Determine the [X, Y] coordinate at the center of the cell enclosing the given text.  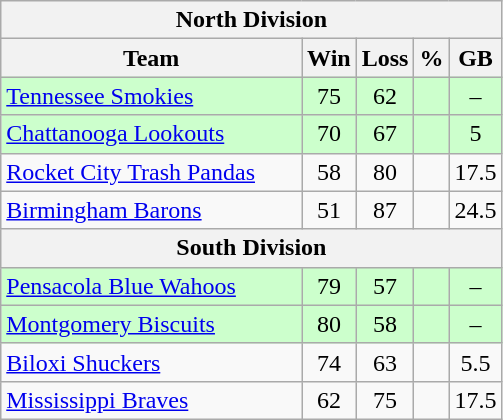
24.5 [476, 210]
57 [385, 286]
Birmingham Barons [152, 210]
Tennessee Smokies [152, 96]
Team [152, 58]
74 [330, 362]
Win [330, 58]
Biloxi Shuckers [152, 362]
51 [330, 210]
63 [385, 362]
Chattanooga Lookouts [152, 134]
% [432, 58]
87 [385, 210]
Mississippi Braves [152, 400]
Loss [385, 58]
Montgomery Biscuits [152, 324]
5.5 [476, 362]
67 [385, 134]
Pensacola Blue Wahoos [152, 286]
79 [330, 286]
70 [330, 134]
GB [476, 58]
North Division [252, 20]
South Division [252, 248]
Rocket City Trash Pandas [152, 172]
5 [476, 134]
